Locate the cell with the specified text and output its [X, Y] center coordinate. 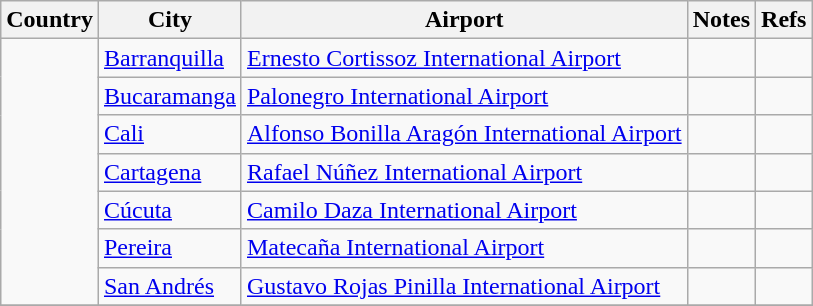
Ernesto Cortissoz International Airport [464, 58]
Cartagena [170, 172]
Palonegro International Airport [464, 96]
Pereira [170, 248]
Refs [784, 20]
Cali [170, 134]
Barranquilla [170, 58]
San Andrés [170, 286]
Alfonso Bonilla Aragón International Airport [464, 134]
Airport [464, 20]
Matecaña International Airport [464, 248]
Cúcuta [170, 210]
Notes [721, 20]
Gustavo Rojas Pinilla International Airport [464, 286]
Rafael Núñez International Airport [464, 172]
City [170, 20]
Bucaramanga [170, 96]
Country [50, 20]
Camilo Daza International Airport [464, 210]
